Output the (X, Y) coordinate of the center of the cell containing the given text.  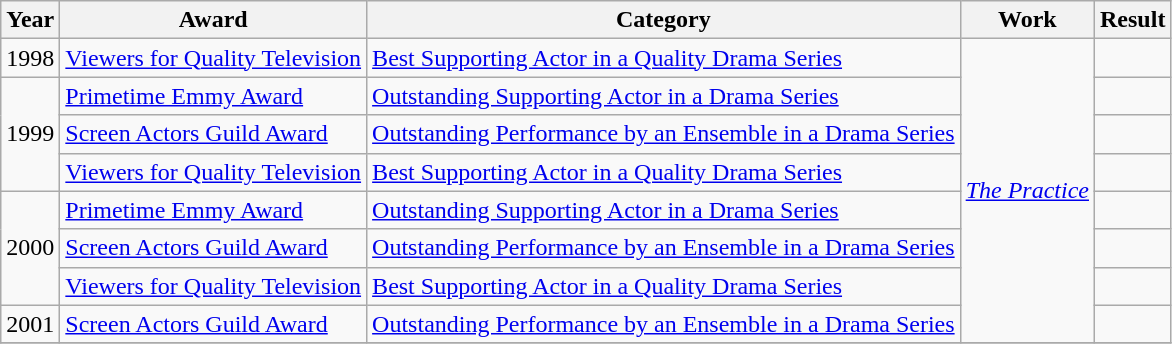
2001 (30, 324)
1999 (30, 134)
Award (214, 20)
2000 (30, 248)
Category (664, 20)
Year (30, 20)
Work (1027, 20)
Result (1133, 20)
1998 (30, 58)
The Practice (1027, 191)
